For the text-containing cell, return its midpoint in [X, Y] coordinate format. 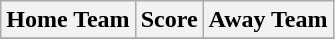
Home Team [68, 20]
Score [169, 20]
Away Team [268, 20]
